Pinpoint the cell where the given text exists, returning its (X, Y) midpoint coordinate. 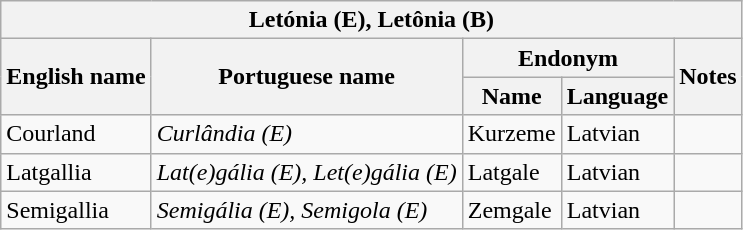
Latgallia (76, 172)
Kurzeme (512, 134)
Semigallia (76, 210)
Letónia (E), Letônia (B) (372, 20)
English name (76, 77)
Language (617, 96)
Name (512, 96)
Lat(e)gália (E), Let(e)gália (E) (306, 172)
Zemgale (512, 210)
Courland (76, 134)
Endonym (568, 58)
Semigália (E), Semigola (E) (306, 210)
Portuguese name (306, 77)
Notes (708, 77)
Latgale (512, 172)
Curlândia (E) (306, 134)
